Search for the cell housing the specified text and yield its (x, y) center coordinate. 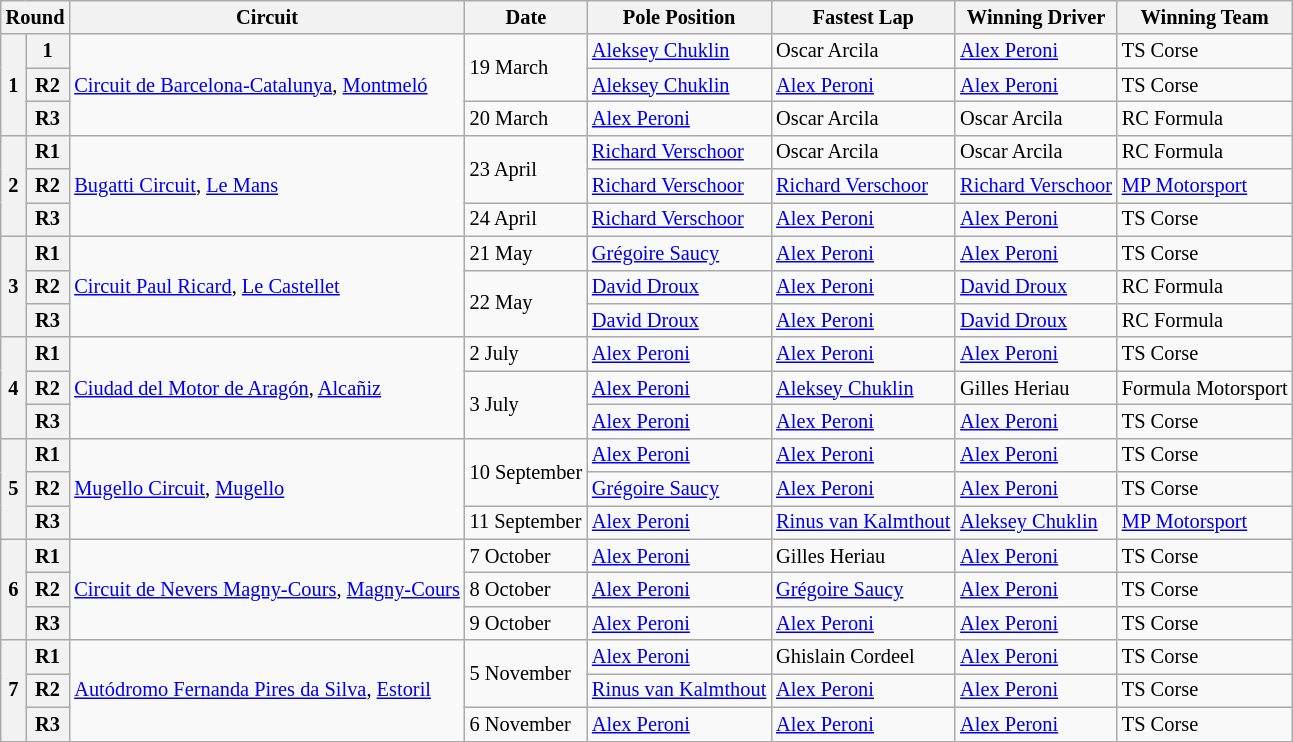
Winning Driver (1036, 17)
10 September (526, 472)
Mugello Circuit, Mugello (266, 488)
7 (14, 690)
Ciudad del Motor de Aragón, Alcañiz (266, 388)
5 November (526, 674)
Winning Team (1205, 17)
21 May (526, 253)
19 March (526, 68)
3 July (526, 404)
24 April (526, 219)
Circuit (266, 17)
23 April (526, 168)
7 October (526, 556)
4 (14, 388)
Circuit Paul Ricard, Le Castellet (266, 286)
6 (14, 590)
6 November (526, 724)
3 (14, 286)
Circuit de Barcelona-Catalunya, Montmeló (266, 84)
Bugatti Circuit, Le Mans (266, 186)
Round (36, 17)
Fastest Lap (863, 17)
22 May (526, 304)
Formula Motorsport (1205, 388)
Circuit de Nevers Magny-Cours, Magny-Cours (266, 590)
Date (526, 17)
2 (14, 186)
Pole Position (679, 17)
20 March (526, 118)
9 October (526, 623)
5 (14, 488)
2 July (526, 354)
Ghislain Cordeel (863, 657)
11 September (526, 522)
8 October (526, 589)
Autódromo Fernanda Pires da Silva, Estoril (266, 690)
